Pinpoint the cell where the given text exists, returning its [x, y] midpoint coordinate. 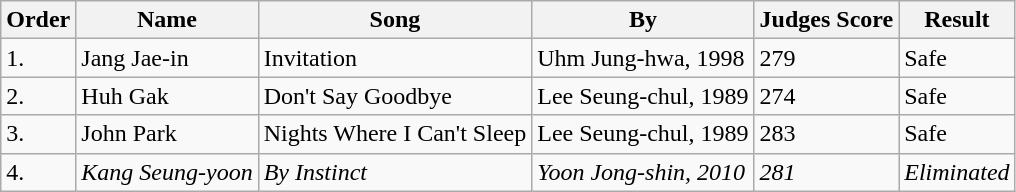
Name [167, 20]
279 [826, 58]
2. [38, 96]
Order [38, 20]
283 [826, 134]
Don't Say Goodbye [395, 96]
By Instinct [395, 172]
Huh Gak [167, 96]
Nights Where I Can't Sleep [395, 134]
4. [38, 172]
Uhm Jung-hwa, 1998 [643, 58]
Invitation [395, 58]
281 [826, 172]
3. [38, 134]
John Park [167, 134]
Song [395, 20]
Jang Jae-in [167, 58]
274 [826, 96]
Judges Score [826, 20]
Kang Seung-yoon [167, 172]
Result [957, 20]
1. [38, 58]
Eliminated [957, 172]
By [643, 20]
Yoon Jong-shin, 2010 [643, 172]
